Detect which cell encompasses the target text, then output its [X, Y] center coordinate. 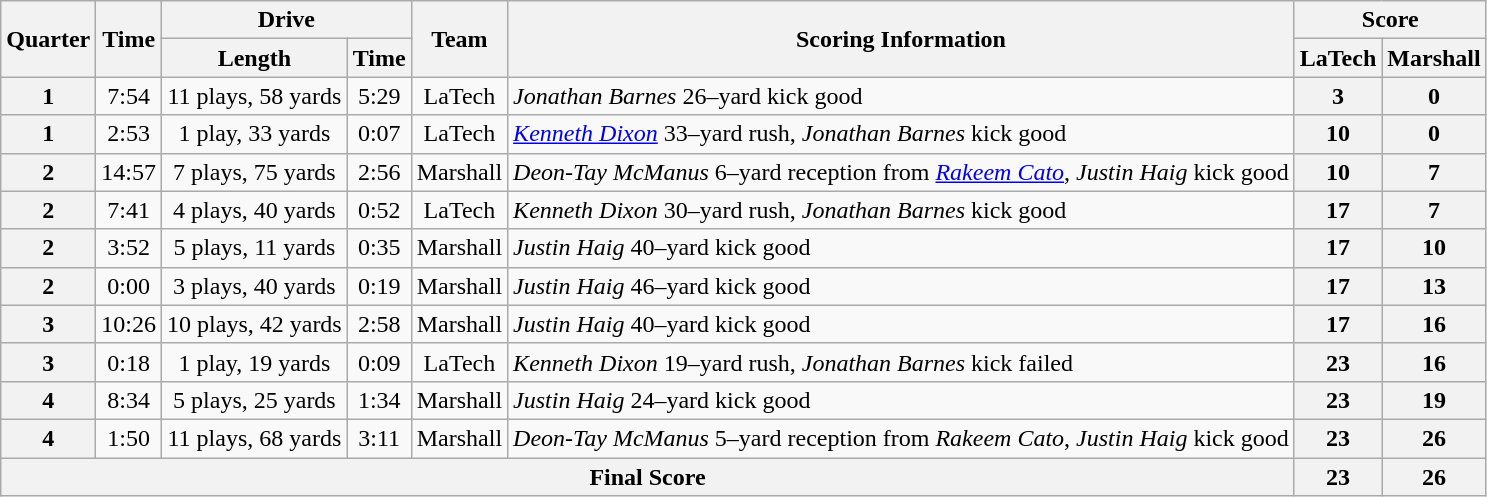
0:07 [379, 134]
19 [1434, 400]
14:57 [129, 172]
3 plays, 40 yards [255, 286]
3:11 [379, 438]
5:29 [379, 96]
10:26 [129, 324]
2:58 [379, 324]
5 plays, 11 yards [255, 248]
1:50 [129, 438]
4 plays, 40 yards [255, 210]
Justin Haig 46–yard kick good [902, 286]
3:52 [129, 248]
Team [459, 39]
Drive [287, 20]
2:56 [379, 172]
0:52 [379, 210]
0:19 [379, 286]
7:54 [129, 96]
1:34 [379, 400]
Kenneth Dixon 33–yard rush, Jonathan Barnes kick good [902, 134]
Length [255, 58]
11 plays, 58 yards [255, 96]
10 plays, 42 yards [255, 324]
8:34 [129, 400]
7 plays, 75 yards [255, 172]
Justin Haig 24–yard kick good [902, 400]
Scoring Information [902, 39]
Score [1390, 20]
0:09 [379, 362]
1 play, 33 yards [255, 134]
0:00 [129, 286]
Deon-Tay McManus 5–yard reception from Rakeem Cato, Justin Haig kick good [902, 438]
11 plays, 68 yards [255, 438]
0:18 [129, 362]
Quarter [48, 39]
13 [1434, 286]
7:41 [129, 210]
Jonathan Barnes 26–yard kick good [902, 96]
Kenneth Dixon 19–yard rush, Jonathan Barnes kick failed [902, 362]
5 plays, 25 yards [255, 400]
1 play, 19 yards [255, 362]
Deon-Tay McManus 6–yard reception from Rakeem Cato, Justin Haig kick good [902, 172]
0:35 [379, 248]
Kenneth Dixon 30–yard rush, Jonathan Barnes kick good [902, 210]
Final Score [648, 477]
2:53 [129, 134]
